Scan for the cell matching the given text and deliver its [X, Y] coordinate at center. 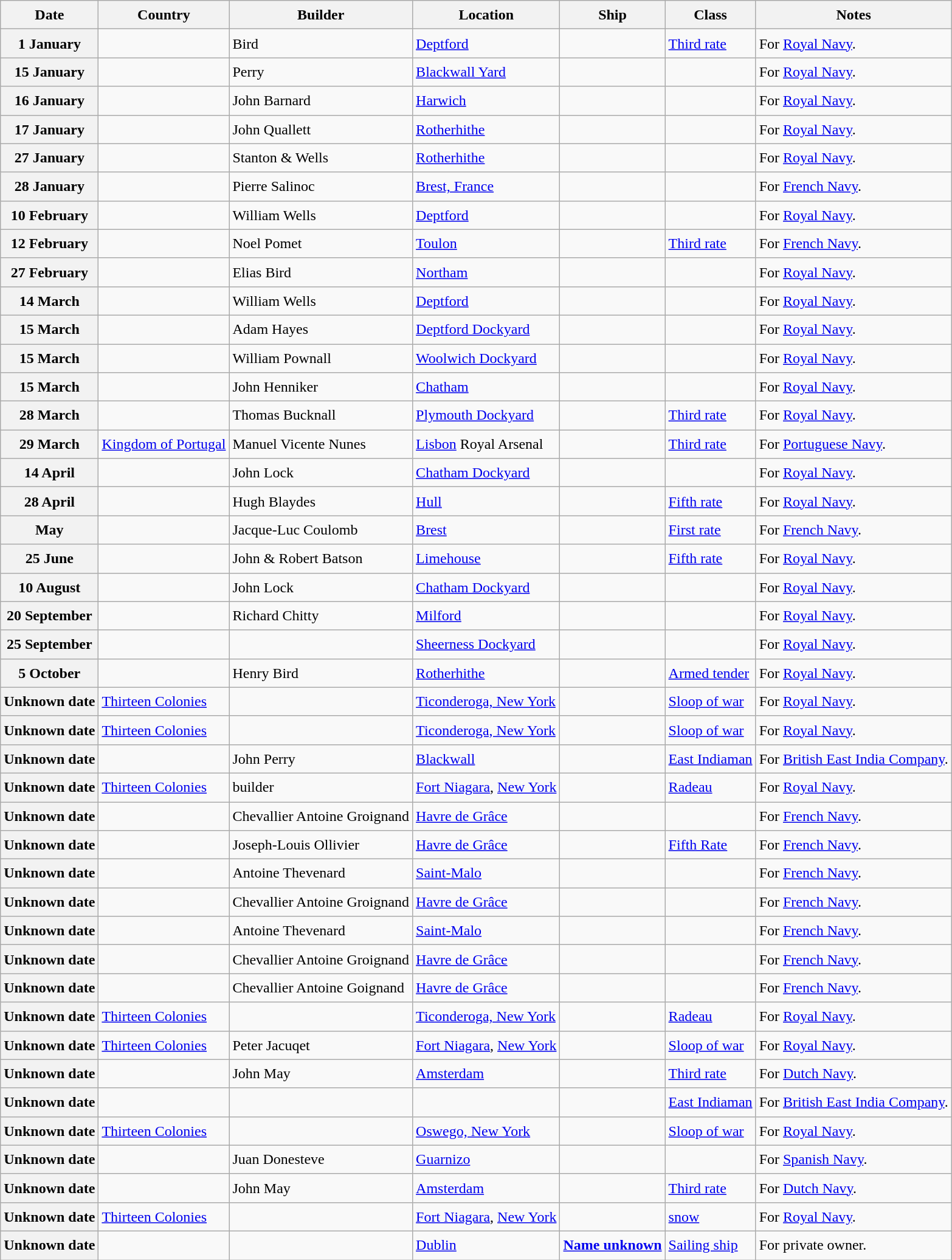
5 October [50, 673]
Milford [486, 615]
Chatham [486, 387]
Adam Hayes [321, 330]
May [50, 530]
25 September [50, 645]
28 April [50, 501]
17 January [50, 129]
1 January [50, 44]
Peter Jacuqet [321, 1045]
Builder [321, 15]
Guarnizo [486, 1159]
For Portuguese Navy. [854, 444]
Ship [613, 15]
Sheerness Dockyard [486, 645]
builder [321, 787]
Harwich [486, 101]
20 September [50, 615]
10 August [50, 587]
Blackwall [486, 759]
Richard Chitty [321, 615]
Henry Bird [321, 673]
12 February [50, 243]
John Quallett [321, 129]
Plymouth Dockyard [486, 416]
Chevallier Antoine Goignand [321, 988]
Lisbon Royal Arsenal [486, 444]
28 January [50, 186]
Bird [321, 44]
27 February [50, 272]
First rate [710, 530]
Blackwall Yard [486, 72]
Country [164, 15]
15 January [50, 72]
Oswego, New York [486, 1131]
Hull [486, 501]
Name unknown [613, 1245]
Location [486, 15]
Notes [854, 15]
Sailing ship [710, 1245]
Woolwich Dockyard [486, 359]
Elias Bird [321, 272]
16 January [50, 101]
29 March [50, 444]
Limehouse [486, 558]
Juan Donesteve [321, 1159]
John Perry [321, 759]
Brest, France [486, 186]
Hugh Blaydes [321, 501]
Pierre Salinoc [321, 186]
Armed tender [710, 673]
14 March [50, 300]
Northam [486, 272]
For private owner. [854, 1245]
John Henniker [321, 387]
10 February [50, 215]
Brest [486, 530]
Date [50, 15]
14 April [50, 473]
Noel Pomet [321, 243]
25 June [50, 558]
Perry [321, 72]
Dublin [486, 1245]
Manuel Vicente Nunes [321, 444]
Thomas Bucknall [321, 416]
William Pownall [321, 359]
Joseph-Louis Ollivier [321, 845]
John Barnard [321, 101]
Class [710, 15]
27 January [50, 158]
Toulon [486, 243]
Fifth Rate [710, 845]
28 March [50, 416]
Stanton & Wells [321, 158]
John & Robert Batson [321, 558]
snow [710, 1216]
Jacque-Luc Coulomb [321, 530]
For Spanish Navy. [854, 1159]
Kingdom of Portugal [164, 444]
Deptford Dockyard [486, 330]
